Scan for the cell matching the given text and deliver its (x, y) coordinate at center. 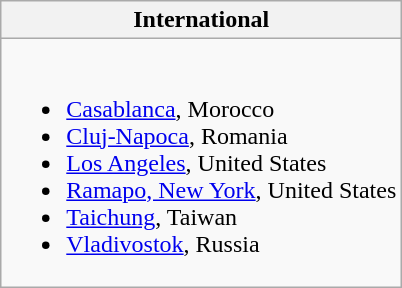
International (202, 20)
Casablanca, Morocco Cluj-Napoca, Romania Los Angeles, United States Ramapo, New York, United States Taichung, Taiwan Vladivostok, Russia (202, 163)
